Output the (x, y) coordinate of the center of the cell containing the given text.  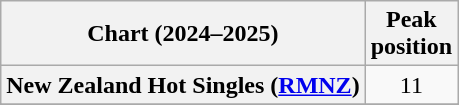
11 (411, 85)
Chart (2024–2025) (183, 34)
New Zealand Hot Singles (RMNZ) (183, 85)
Peakposition (411, 34)
